Pinpoint the cell where the given text exists, returning its (X, Y) midpoint coordinate. 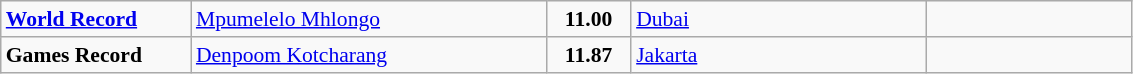
Mpumelelo Mhlongo (368, 19)
World Record (96, 19)
Jakarta (778, 55)
11.00 (588, 19)
Dubai (778, 19)
11.87 (588, 55)
Denpoom Kotcharang (368, 55)
Games Record (96, 55)
